Find where the given text appears and provide that cell's center as [X, Y] coordinate. 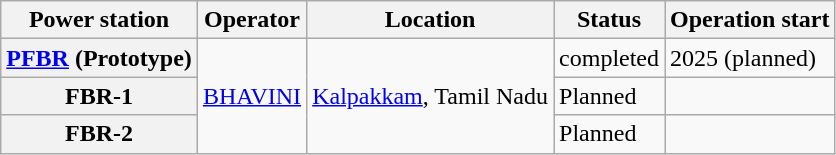
Operator [252, 20]
FBR-2 [100, 134]
Status [610, 20]
Kalpakkam, Tamil Nadu [430, 96]
Location [430, 20]
completed [610, 58]
PFBR (Prototype) [100, 58]
Power station [100, 20]
2025 (planned) [750, 58]
FBR-1 [100, 96]
BHAVINI [252, 96]
Operation start [750, 20]
